Identify which cell holds the provided text, then report its (X, Y) central coordinate. 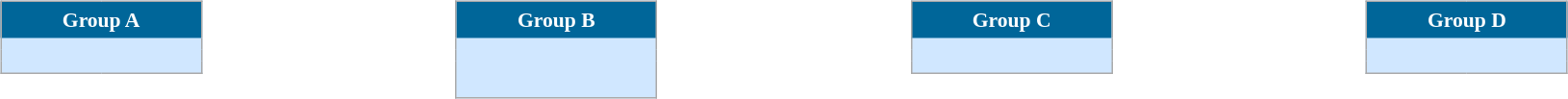
Group A (101, 19)
Group C (1011, 19)
Group B (556, 19)
Group D (1467, 19)
